Identify which cell holds the provided text, then report its [x, y] central coordinate. 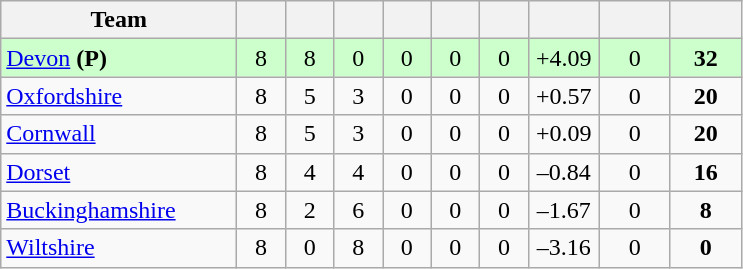
Team [119, 20]
16 [706, 172]
6 [358, 210]
–0.84 [564, 172]
32 [706, 58]
Wiltshire [119, 248]
+0.09 [564, 134]
–1.67 [564, 210]
Dorset [119, 172]
Cornwall [119, 134]
Buckinghamshire [119, 210]
–3.16 [564, 248]
Devon (P) [119, 58]
Oxfordshire [119, 96]
+4.09 [564, 58]
2 [310, 210]
+0.57 [564, 96]
